Return (x, y) of the center of cell containing provided text 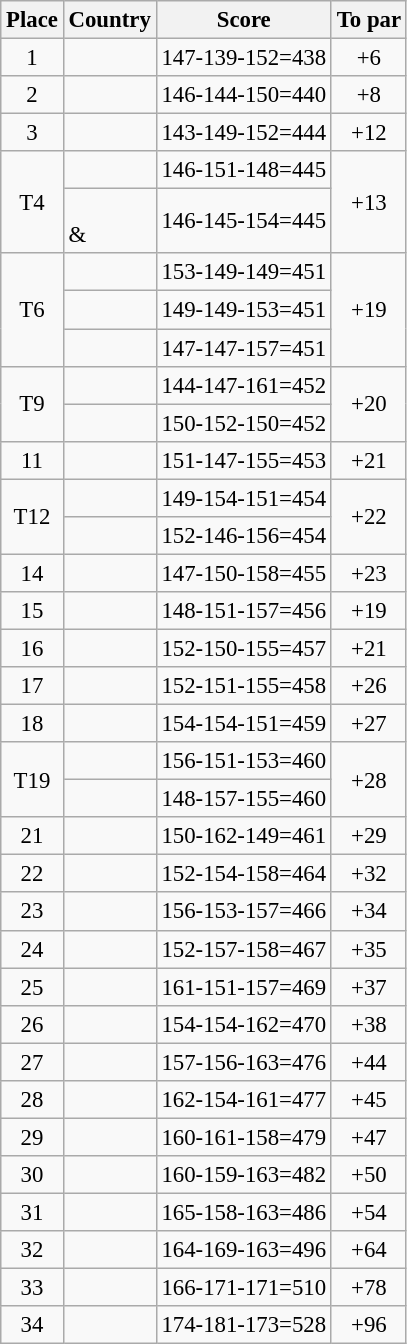
+96 (368, 1325)
143-149-152=444 (244, 133)
T4 (32, 202)
152-150-155=457 (244, 648)
147-150-158=455 (244, 573)
T6 (32, 310)
T9 (32, 404)
165-158-163=486 (244, 1212)
15 (32, 611)
+28 (368, 780)
152-151-155=458 (244, 686)
147-147-157=451 (244, 348)
149-149-153=451 (244, 310)
T19 (32, 780)
To par (368, 20)
+54 (368, 1212)
1 (32, 58)
152-146-156=454 (244, 536)
150-152-150=452 (244, 423)
+37 (368, 987)
32 (32, 1250)
14 (32, 573)
146-145-154=445 (244, 222)
+34 (368, 912)
149-154-151=454 (244, 498)
148-157-155=460 (244, 799)
21 (32, 836)
156-153-157=466 (244, 912)
30 (32, 1175)
160-161-158=479 (244, 1137)
Place (32, 20)
160-159-163=482 (244, 1175)
156-151-153=460 (244, 761)
+78 (368, 1288)
164-169-163=496 (244, 1250)
2 (32, 95)
+13 (368, 202)
+23 (368, 573)
151-147-155=453 (244, 460)
& (110, 222)
148-151-157=456 (244, 611)
31 (32, 1212)
150-162-149=461 (244, 836)
23 (32, 912)
+32 (368, 874)
+64 (368, 1250)
+8 (368, 95)
3 (32, 133)
Score (244, 20)
+29 (368, 836)
161-151-157=469 (244, 987)
+38 (368, 1024)
+26 (368, 686)
174-181-173=528 (244, 1325)
18 (32, 724)
+45 (368, 1100)
147-139-152=438 (244, 58)
T12 (32, 516)
154-154-162=470 (244, 1024)
11 (32, 460)
+50 (368, 1175)
162-154-161=477 (244, 1100)
+6 (368, 58)
152-157-158=467 (244, 949)
17 (32, 686)
152-154-158=464 (244, 874)
Country (110, 20)
+47 (368, 1137)
+27 (368, 724)
26 (32, 1024)
25 (32, 987)
146-151-148=445 (244, 170)
146-144-150=440 (244, 95)
157-156-163=476 (244, 1062)
+12 (368, 133)
28 (32, 1100)
22 (32, 874)
153-149-149=451 (244, 273)
+35 (368, 949)
+22 (368, 516)
34 (32, 1325)
33 (32, 1288)
144-147-161=452 (244, 385)
154-154-151=459 (244, 724)
16 (32, 648)
166-171-171=510 (244, 1288)
24 (32, 949)
29 (32, 1137)
+20 (368, 404)
27 (32, 1062)
+44 (368, 1062)
